Capture the cell that displays the provided text and extract its [X, Y] central coordinate. 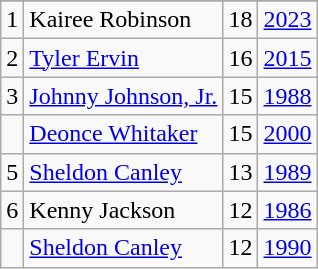
1986 [288, 210]
18 [240, 20]
5 [12, 172]
2000 [288, 134]
Kenny Jackson [124, 210]
13 [240, 172]
2023 [288, 20]
1 [12, 20]
2015 [288, 58]
1990 [288, 248]
6 [12, 210]
1989 [288, 172]
2 [12, 58]
Kairee Robinson [124, 20]
Johnny Johnson, Jr. [124, 96]
Tyler Ervin [124, 58]
3 [12, 96]
Deonce Whitaker [124, 134]
16 [240, 58]
1988 [288, 96]
